Identify which cell holds the provided text, then report its [x, y] central coordinate. 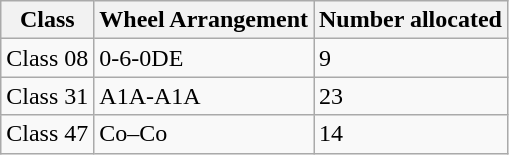
Number allocated [411, 20]
Wheel Arrangement [204, 20]
0-6-0DE [204, 58]
Class [48, 20]
Class 08 [48, 58]
23 [411, 96]
Co–Co [204, 134]
14 [411, 134]
Class 31 [48, 96]
9 [411, 58]
A1A-A1A [204, 96]
Class 47 [48, 134]
